Search for the cell housing the specified text and yield its (X, Y) center coordinate. 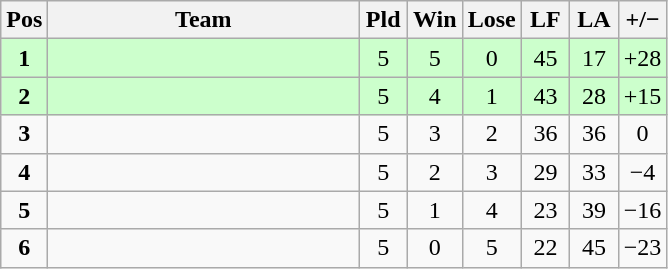
43 (546, 96)
23 (546, 210)
−4 (642, 172)
+28 (642, 58)
Lose (492, 20)
LA (594, 20)
Team (204, 20)
Pld (384, 20)
−23 (642, 248)
LF (546, 20)
22 (546, 248)
29 (546, 172)
+/− (642, 20)
Win (434, 20)
33 (594, 172)
−16 (642, 210)
28 (594, 96)
Pos (24, 20)
17 (594, 58)
+15 (642, 96)
6 (24, 248)
39 (594, 210)
